Find where the given text appears and provide that cell's center as (x, y) coordinate. 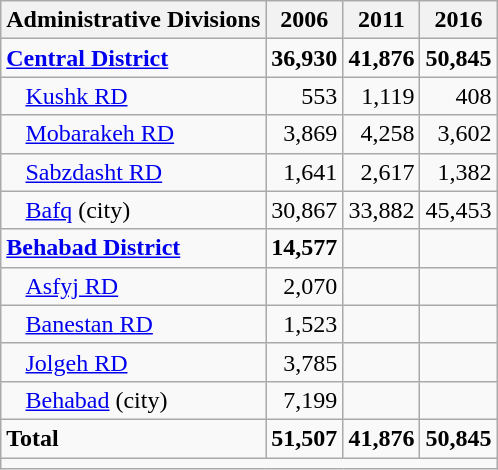
Behabad District (134, 248)
408 (458, 96)
2011 (382, 20)
1,119 (382, 96)
Bafq (city) (134, 210)
30,867 (304, 210)
Asfyj RD (134, 286)
2,617 (382, 172)
7,199 (304, 400)
51,507 (304, 438)
1,523 (304, 324)
4,258 (382, 134)
14,577 (304, 248)
Administrative Divisions (134, 20)
Sabzdasht RD (134, 172)
Behabad (city) (134, 400)
Kushk RD (134, 96)
2016 (458, 20)
1,382 (458, 172)
Total (134, 438)
Central District (134, 58)
2,070 (304, 286)
3,785 (304, 362)
45,453 (458, 210)
3,602 (458, 134)
Jolgeh RD (134, 362)
Banestan RD (134, 324)
1,641 (304, 172)
Mobarakeh RD (134, 134)
2006 (304, 20)
3,869 (304, 134)
33,882 (382, 210)
553 (304, 96)
36,930 (304, 58)
